Search for the cell housing the specified text and yield its (X, Y) center coordinate. 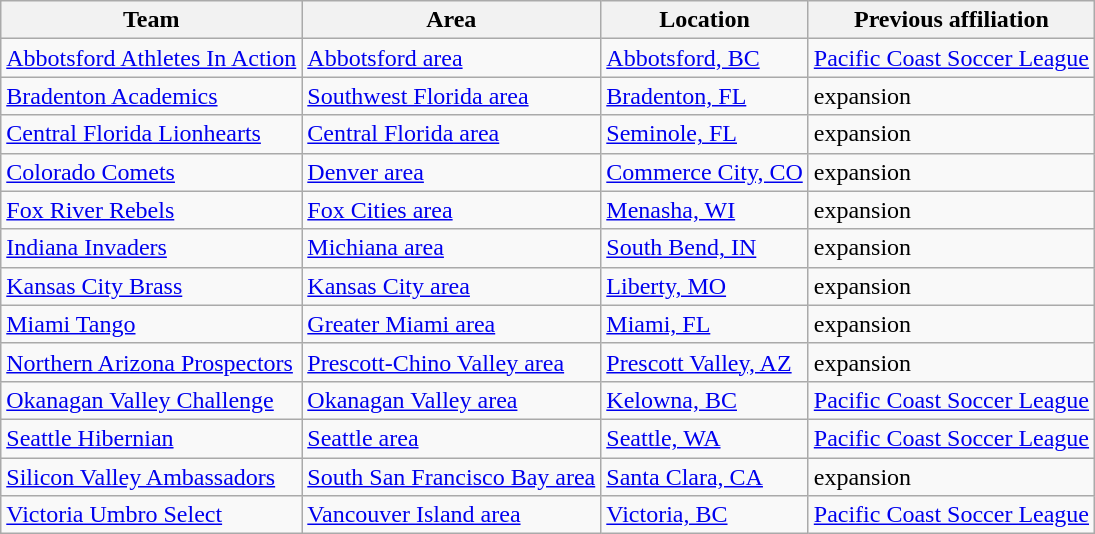
Kansas City area (452, 286)
Santa Clara, CA (704, 477)
Michiana area (452, 248)
Denver area (452, 172)
Area (452, 20)
Okanagan Valley Challenge (152, 400)
Kelowna, BC (704, 400)
Victoria Umbro Select (152, 515)
Prescott-Chino Valley area (452, 362)
South San Francisco Bay area (452, 477)
Team (152, 20)
Bradenton, FL (704, 96)
Miami, FL (704, 324)
Okanagan Valley area (452, 400)
Seminole, FL (704, 134)
Indiana Invaders (152, 248)
Silicon Valley Ambassadors (152, 477)
Location (704, 20)
Fox Cities area (452, 210)
Seattle Hibernian (152, 438)
Greater Miami area (452, 324)
South Bend, IN (704, 248)
Fox River Rebels (152, 210)
Northern Arizona Prospectors (152, 362)
Victoria, BC (704, 515)
Seattle area (452, 438)
Prescott Valley, AZ (704, 362)
Central Florida Lionhearts (152, 134)
Seattle, WA (704, 438)
Miami Tango (152, 324)
Previous affiliation (951, 20)
Central Florida area (452, 134)
Menasha, WI (704, 210)
Liberty, MO (704, 286)
Abbotsford, BC (704, 58)
Kansas City Brass (152, 286)
Abbotsford Athletes In Action (152, 58)
Vancouver Island area (452, 515)
Commerce City, CO (704, 172)
Bradenton Academics (152, 96)
Colorado Comets (152, 172)
Abbotsford area (452, 58)
Southwest Florida area (452, 96)
